Provide the (X, Y) coordinate of the cell's center where the given text is located.  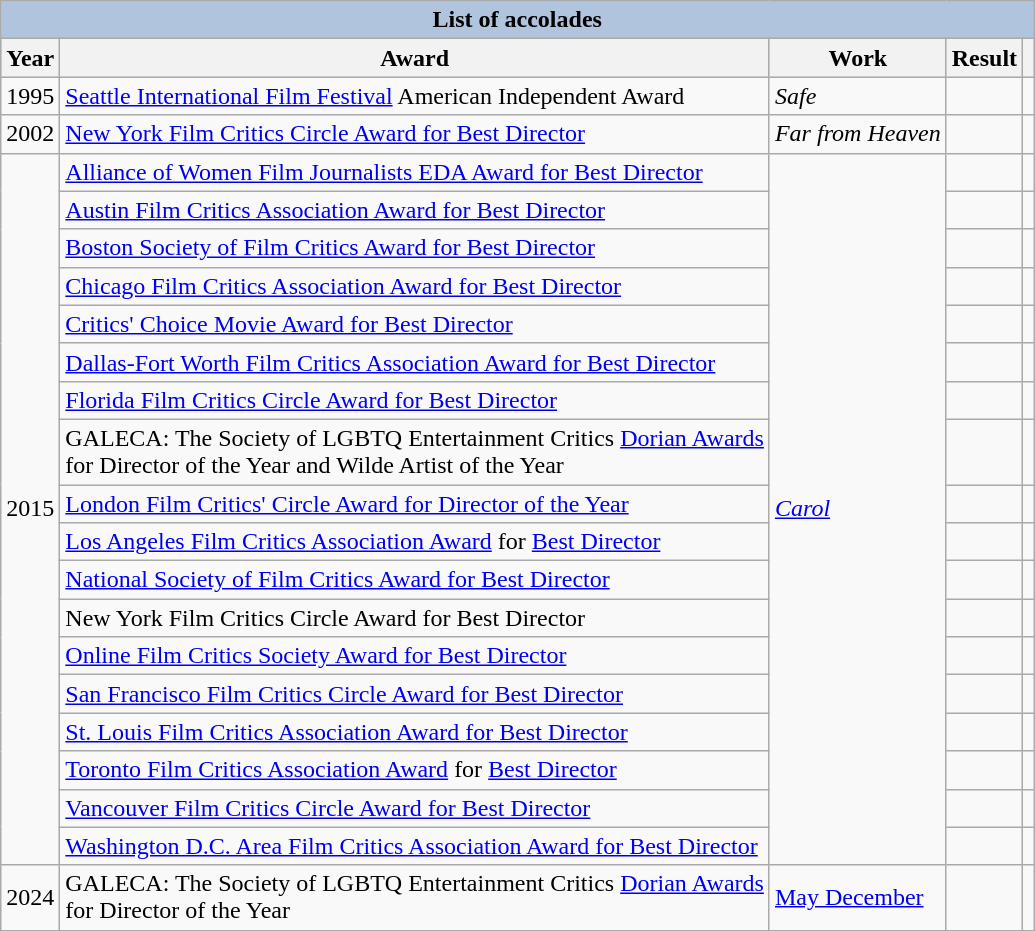
2024 (30, 898)
Safe (858, 96)
Vancouver Film Critics Circle Award for Best Director (415, 808)
1995 (30, 96)
Critics' Choice Movie Award for Best Director (415, 324)
Toronto Film Critics Association Award for Best Director (415, 770)
National Society of Film Critics Award for Best Director (415, 580)
Online Film Critics Society Award for Best Director (415, 656)
Chicago Film Critics Association Award for Best Director (415, 286)
GALECA: The Society of LGBTQ Entertainment Critics Dorian Awards for Director of the Year and Wilde Artist of the Year (415, 452)
London Film Critics' Circle Award for Director of the Year (415, 503)
Carol (858, 509)
GALECA: The Society of LGBTQ Entertainment Critics Dorian Awards for Director of the Year (415, 898)
Austin Film Critics Association Award for Best Director (415, 210)
Washington D.C. Area Film Critics Association Award for Best Director (415, 846)
Florida Film Critics Circle Award for Best Director (415, 400)
Year (30, 58)
List of accolades (518, 20)
Result (984, 58)
San Francisco Film Critics Circle Award for Best Director (415, 694)
Boston Society of Film Critics Award for Best Director (415, 248)
Work (858, 58)
Award (415, 58)
2015 (30, 509)
St. Louis Film Critics Association Award for Best Director (415, 732)
Seattle International Film Festival American Independent Award (415, 96)
Alliance of Women Film Journalists EDA Award for Best Director (415, 172)
May December (858, 898)
Dallas-Fort Worth Film Critics Association Award for Best Director (415, 362)
Los Angeles Film Critics Association Award for Best Director (415, 542)
Far from Heaven (858, 134)
2002 (30, 134)
